From the cell containing the given text, extract its center point as (x, y) coordinate. 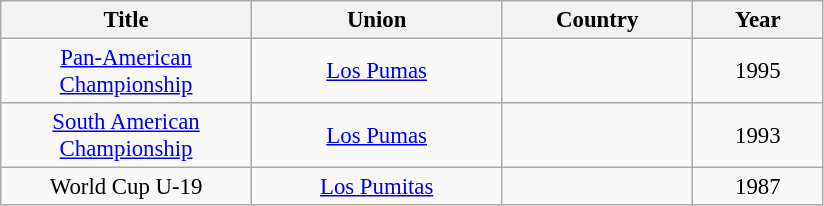
Los Pumitas (376, 187)
1993 (758, 136)
Union (376, 20)
Year (758, 20)
Country (598, 20)
World Cup U-19 (126, 187)
Title (126, 20)
1995 (758, 72)
1987 (758, 187)
Pan-American Championship (126, 72)
South American Championship (126, 136)
